Output the [X, Y] coordinate of the center of the cell containing the given text.  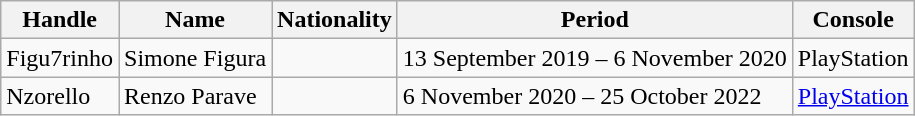
Name [194, 20]
Handle [60, 20]
Nationality [335, 20]
Console [853, 20]
6 November 2020 – 25 October 2022 [594, 96]
13 September 2019 – 6 November 2020 [594, 58]
Period [594, 20]
Simone Figura [194, 58]
Figu7rinho [60, 58]
Renzo Parave [194, 96]
Nzorello [60, 96]
